Find where the given text appears and provide that cell's center as [X, Y] coordinate. 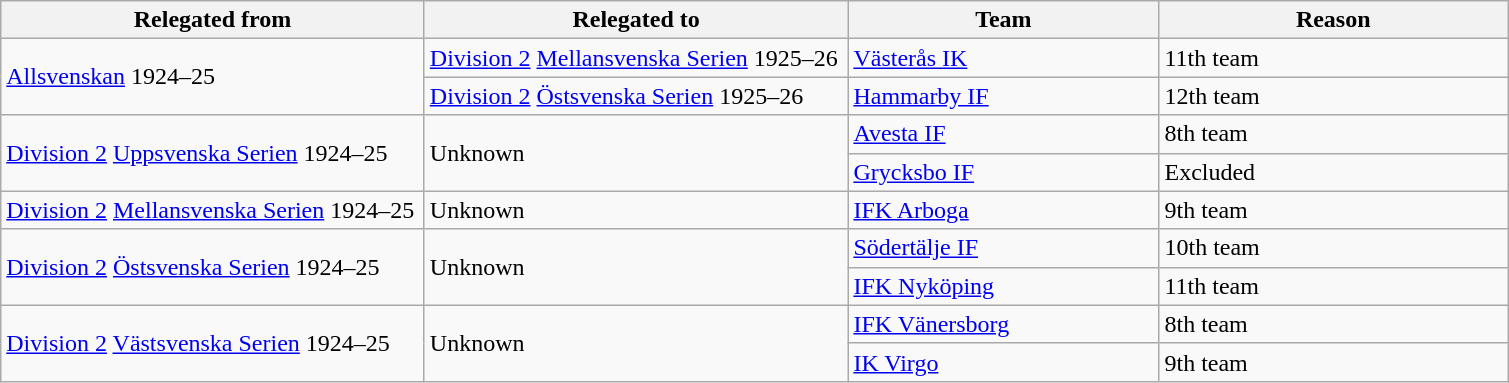
Division 2 Östsvenska Serien 1925–26 [636, 96]
Team [1004, 20]
IFK Nyköping [1004, 286]
IK Virgo [1004, 362]
IFK Arboga [1004, 210]
Avesta IF [1004, 134]
Division 2 Mellansvenska Serien 1925–26 [636, 58]
IFK Vänersborg [1004, 324]
Relegated to [636, 20]
Allsvenskan 1924–25 [213, 77]
Västerås IK [1004, 58]
Division 2 Västsvenska Serien 1924–25 [213, 343]
10th team [1334, 248]
Excluded [1334, 172]
12th team [1334, 96]
Reason [1334, 20]
Hammarby IF [1004, 96]
Södertälje IF [1004, 248]
Division 2 Uppsvenska Serien 1924–25 [213, 153]
Division 2 Mellansvenska Serien 1924–25 [213, 210]
Relegated from [213, 20]
Division 2 Östsvenska Serien 1924–25 [213, 267]
Grycksbo IF [1004, 172]
